Detect which cell encompasses the target text, then output its (x, y) center coordinate. 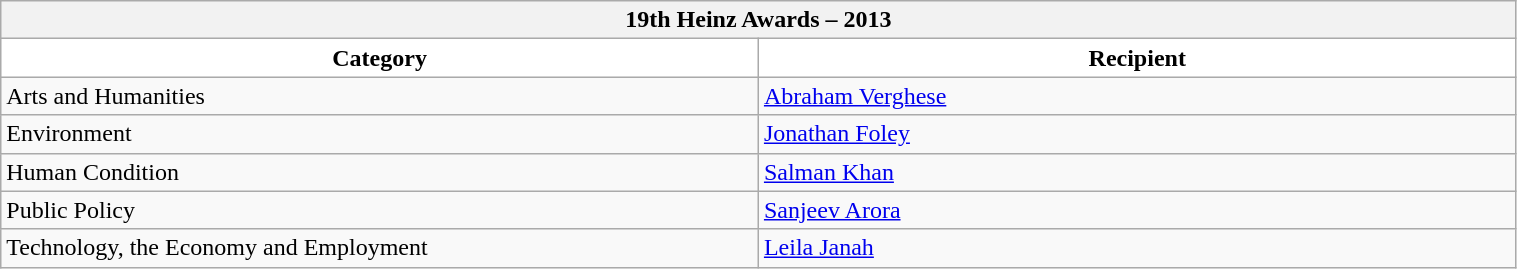
Sanjeev Arora (1137, 210)
Environment (380, 134)
Human Condition (380, 172)
19th Heinz Awards – 2013 (758, 20)
Abraham Verghese (1137, 96)
Jonathan Foley (1137, 134)
Arts and Humanities (380, 96)
Recipient (1137, 58)
Technology, the Economy and Employment (380, 248)
Leila Janah (1137, 248)
Salman Khan (1137, 172)
Public Policy (380, 210)
Category (380, 58)
